Capture the cell that displays the provided text and extract its [x, y] central coordinate. 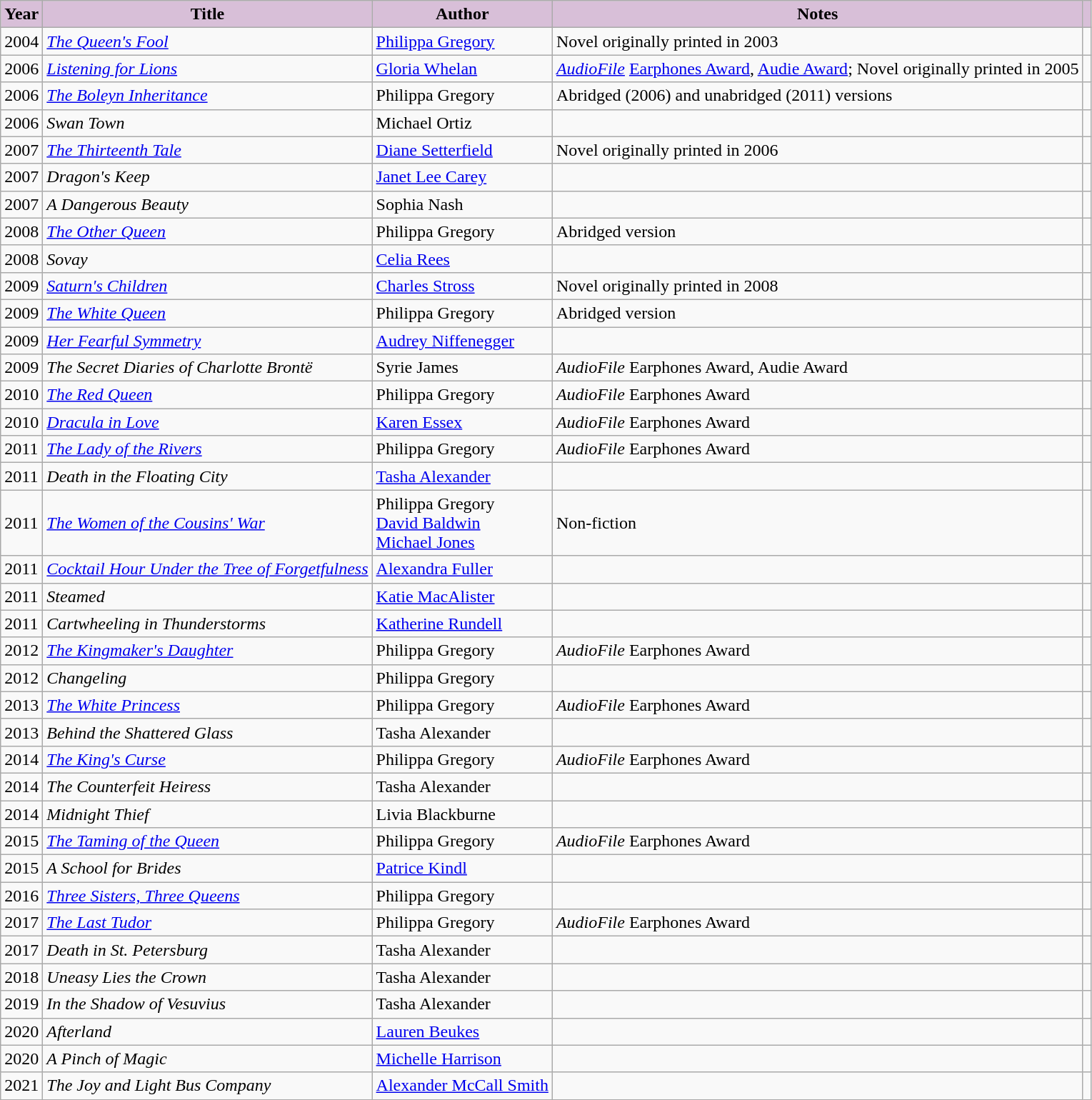
Celia Rees [462, 259]
The Other Queen [207, 231]
A Dangerous Beauty [207, 204]
Steamed [207, 596]
Alexander McCall Smith [462, 1086]
The Kingmaker's Daughter [207, 651]
Sovay [207, 259]
The Taming of the Queen [207, 841]
The Secret Diaries of Charlotte Brontë [207, 368]
The White Princess [207, 705]
2004 [21, 41]
Non-fiction [817, 523]
Livia Blackburne [462, 814]
2021 [21, 1086]
Three Sisters, Three Queens [207, 896]
Saturn's Children [207, 286]
Death in St. Petersburg [207, 950]
Notes [817, 14]
Michael Ortiz [462, 123]
2019 [21, 1004]
Patrice Kindl [462, 869]
Audrey Niffenegger [462, 341]
Behind the Shattered Glass [207, 732]
Cocktail Hour Under the Tree of Forgetfulness [207, 569]
Cartwheeling in Thunderstorms [207, 624]
Listening for Lions [207, 69]
2018 [21, 977]
Changeling [207, 678]
Janet Lee Carey [462, 177]
The Counterfeit Heiress [207, 786]
Charles Stross [462, 286]
The White Queen [207, 313]
Swan Town [207, 123]
AudioFile Earphones Award, Audie Award; Novel originally printed in 2005 [817, 69]
The Joy and Light Bus Company [207, 1086]
Sophia Nash [462, 204]
Midnight Thief [207, 814]
Diane Setterfield [462, 150]
The King's Curse [207, 759]
Abridged (2006) and unabridged (2011) versions [817, 96]
Karen Essex [462, 422]
Katie MacAlister [462, 596]
Syrie James [462, 368]
A School for Brides [207, 869]
Title [207, 14]
The Women of the Cousins' War [207, 523]
In the Shadow of Vesuvius [207, 1004]
Her Fearful Symmetry [207, 341]
The Thirteenth Tale [207, 150]
Alexandra Fuller [462, 569]
Novel originally printed in 2006 [817, 150]
Novel originally printed in 2008 [817, 286]
Year [21, 14]
Philippa Gregory David Baldwin Michael Jones [462, 523]
Gloria Whelan [462, 69]
Author [462, 14]
The Boleyn Inheritance [207, 96]
Dragon's Keep [207, 177]
Katherine Rundell [462, 624]
A Pinch of Magic [207, 1059]
The Last Tudor [207, 923]
Afterland [207, 1031]
Dracula in Love [207, 422]
The Lady of the Rivers [207, 449]
The Red Queen [207, 395]
Death in the Floating City [207, 476]
Michelle Harrison [462, 1059]
Novel originally printed in 2003 [817, 41]
AudioFile Earphones Award, Audie Award [817, 368]
Lauren Beukes [462, 1031]
Uneasy Lies the Crown [207, 977]
2016 [21, 896]
The Queen's Fool [207, 41]
